Find where the given text appears and provide that cell's center as (x, y) coordinate. 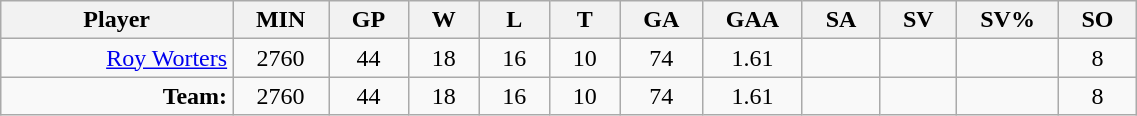
GP (369, 20)
L (514, 20)
Team: (117, 96)
SV% (1008, 20)
Player (117, 20)
W (444, 20)
SO (1098, 20)
GA (662, 20)
Roy Worters (117, 58)
T (584, 20)
SA (840, 20)
MIN (281, 20)
GAA (753, 20)
SV (918, 20)
